Detect which cell encompasses the target text, then output its [x, y] center coordinate. 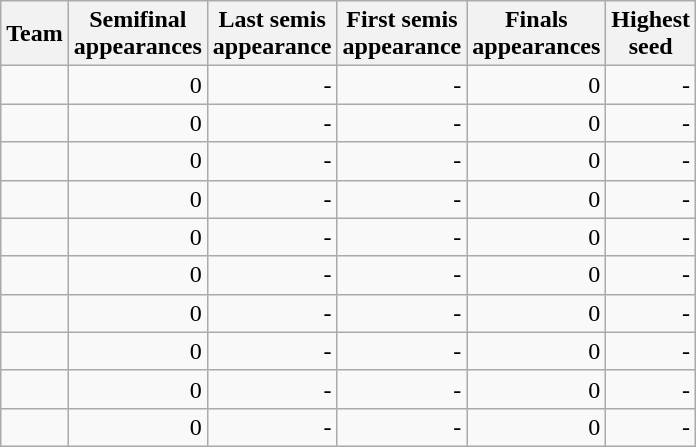
Semifinalappearances [138, 34]
Last semisappearance [272, 34]
First semisappearance [402, 34]
Team [35, 34]
Finalsappearances [536, 34]
Highestseed [651, 34]
